Find where the given text appears and provide that cell's center as [X, Y] coordinate. 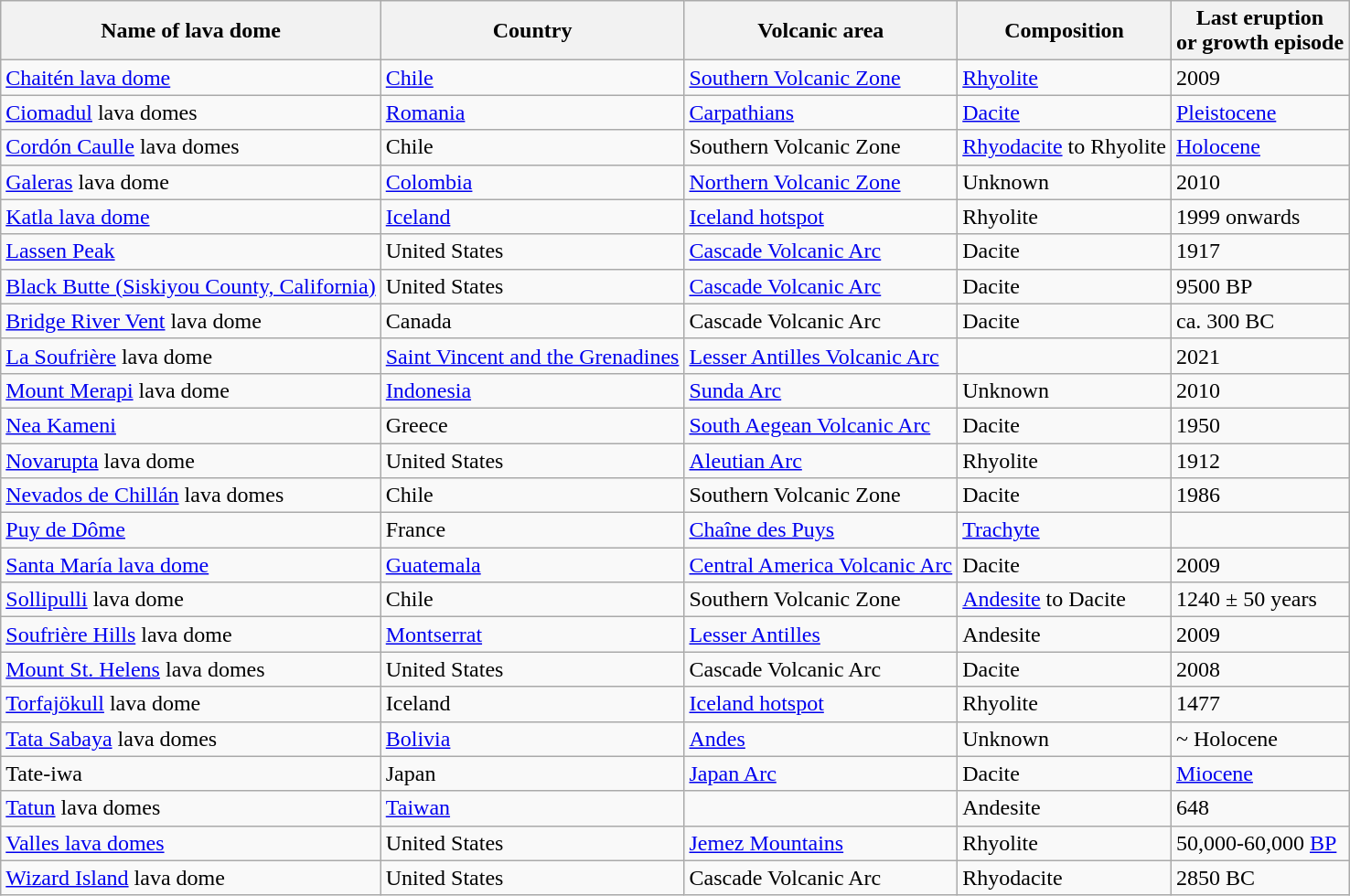
Cordón Caulle lava domes [190, 147]
Mount St. Helens lava domes [190, 669]
1240 ± 50 years [1259, 600]
Last eruptionor growth episode [1259, 31]
Tate-iwa [190, 773]
Volcanic area [821, 31]
Aleutian Arc [821, 460]
Ciomadul lava domes [190, 112]
Bridge River Vent lava dome [190, 321]
Black Butte (Siskiyou County, California) [190, 286]
Country [532, 31]
2850 BC [1259, 878]
La Soufrière lava dome [190, 356]
Rhyodacite [1065, 878]
2008 [1259, 669]
Rhyodacite to Rhyolite [1065, 147]
Soufrière Hills lava dome [190, 635]
Nea Kameni [190, 425]
648 [1259, 808]
~ Holocene [1259, 739]
Lesser Antilles [821, 635]
Greece [532, 425]
1999 onwards [1259, 217]
Chaitén lava dome [190, 78]
1912 [1259, 460]
Katla lava dome [190, 217]
Japan [532, 773]
Sunda Arc [821, 390]
South Aegean Volcanic Arc [821, 425]
Guatemala [532, 565]
Nevados de Chillán lava domes [190, 496]
Valles lava domes [190, 843]
Santa María lava dome [190, 565]
Montserrat [532, 635]
Chaîne des Puys [821, 530]
50,000-60,000 BP [1259, 843]
Miocene [1259, 773]
1917 [1259, 251]
Name of lava dome [190, 31]
Trachyte [1065, 530]
ca. 300 BC [1259, 321]
Wizard Island lava dome [190, 878]
Puy de Dôme [190, 530]
Composition [1065, 31]
9500 BP [1259, 286]
Colombia [532, 182]
Canada [532, 321]
Northern Volcanic Zone [821, 182]
Indonesia [532, 390]
Mount Merapi lava dome [190, 390]
Lesser Antilles Volcanic Arc [821, 356]
Sollipulli lava dome [190, 600]
Romania [532, 112]
Tatun lava domes [190, 808]
Galeras lava dome [190, 182]
Lassen Peak [190, 251]
Tata Sabaya lava domes [190, 739]
2021 [1259, 356]
Jemez Mountains [821, 843]
Novarupta lava dome [190, 460]
Pleistocene [1259, 112]
Saint Vincent and the Grenadines [532, 356]
Andes [821, 739]
Torfajökull lava dome [190, 704]
Carpathians [821, 112]
1986 [1259, 496]
Andesite to Dacite [1065, 600]
Japan Arc [821, 773]
Taiwan [532, 808]
1477 [1259, 704]
1950 [1259, 425]
France [532, 530]
Central America Volcanic Arc [821, 565]
Holocene [1259, 147]
Bolivia [532, 739]
